Determine the (x, y) coordinate at the center of the cell enclosing the given text.  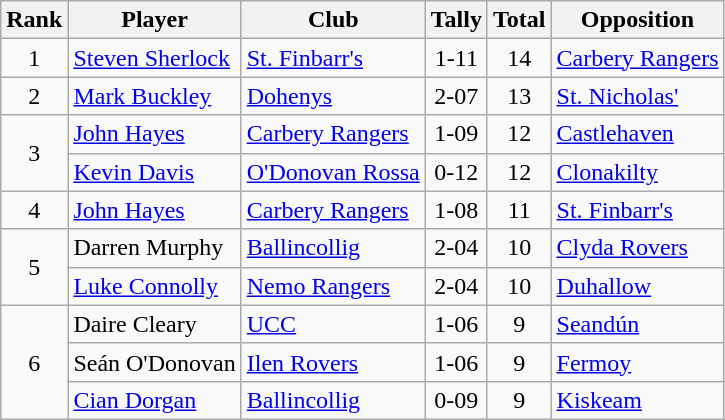
O'Donovan Rossa (333, 172)
0-09 (456, 400)
2-07 (456, 96)
Kiskeam (638, 400)
5 (34, 267)
UCC (333, 324)
Mark Buckley (154, 96)
Seán O'Donovan (154, 362)
St. Nicholas' (638, 96)
0-12 (456, 172)
Duhallow (638, 286)
Nemo Rangers (333, 286)
Club (333, 20)
Opposition (638, 20)
Kevin Davis (154, 172)
1 (34, 58)
Darren Murphy (154, 248)
Dohenys (333, 96)
Player (154, 20)
3 (34, 153)
11 (519, 210)
1-09 (456, 134)
Cian Dorgan (154, 400)
Clyda Rovers (638, 248)
13 (519, 96)
Rank (34, 20)
Fermoy (638, 362)
Seandún (638, 324)
Total (519, 20)
Castlehaven (638, 134)
Ilen Rovers (333, 362)
1-08 (456, 210)
Luke Connolly (154, 286)
Steven Sherlock (154, 58)
4 (34, 210)
2 (34, 96)
1-11 (456, 58)
Tally (456, 20)
Daire Cleary (154, 324)
14 (519, 58)
6 (34, 362)
Clonakilty (638, 172)
